Extract the [X, Y] coordinate from the center of the cell holding the provided text.  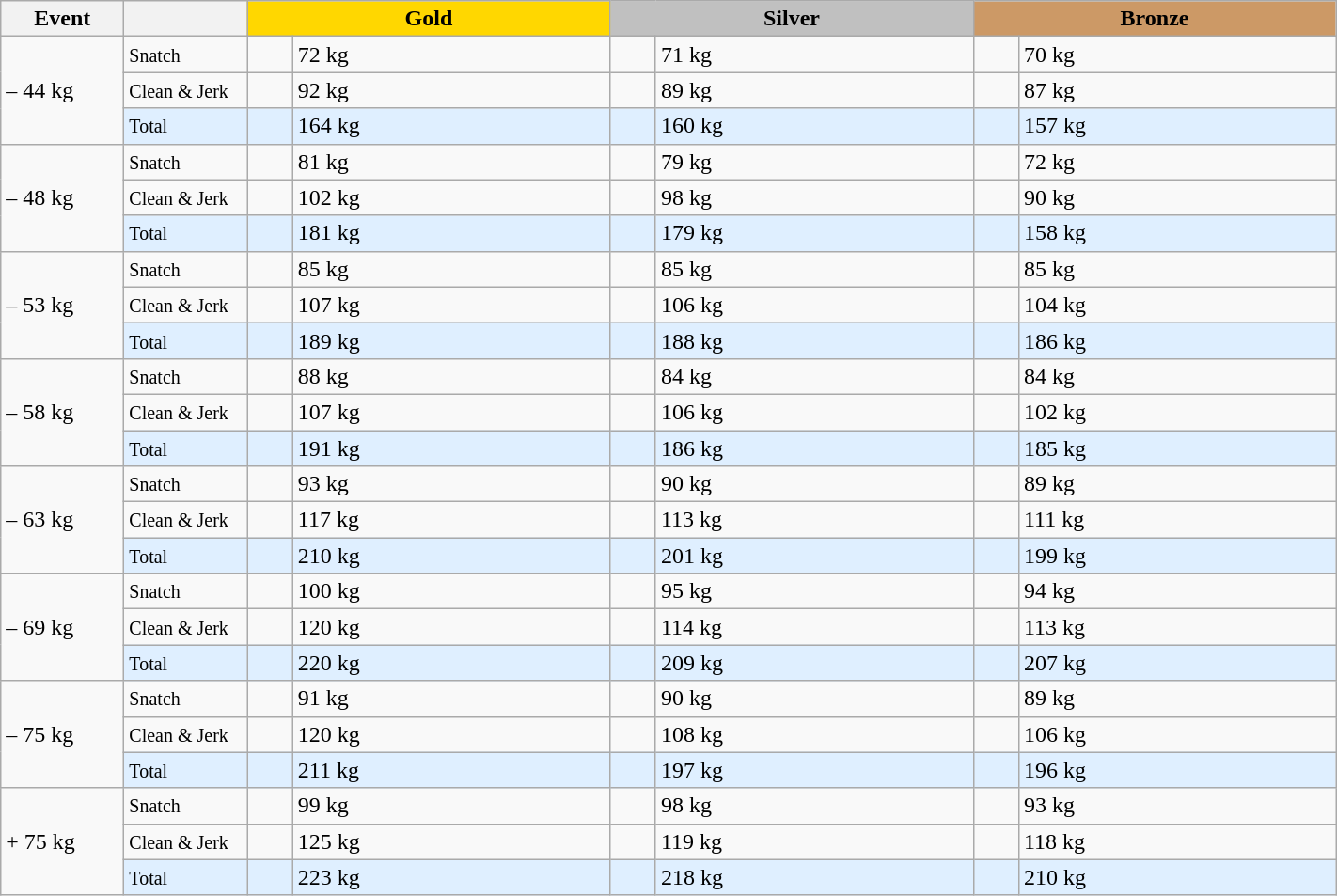
189 kg [451, 340]
92 kg [451, 90]
218 kg [814, 877]
197 kg [814, 770]
100 kg [451, 591]
119 kg [814, 841]
88 kg [451, 376]
207 kg [1177, 663]
– 63 kg [62, 520]
70 kg [1177, 55]
201 kg [814, 556]
94 kg [1177, 591]
118 kg [1177, 841]
– 69 kg [62, 627]
99 kg [451, 806]
220 kg [451, 663]
– 48 kg [62, 197]
111 kg [1177, 520]
Gold [429, 19]
160 kg [814, 126]
87 kg [1177, 90]
199 kg [1177, 556]
117 kg [451, 520]
157 kg [1177, 126]
– 58 kg [62, 412]
196 kg [1177, 770]
– 75 kg [62, 734]
164 kg [451, 126]
108 kg [814, 734]
– 53 kg [62, 305]
Silver [792, 19]
179 kg [814, 233]
– 44 kg [62, 90]
91 kg [451, 699]
Bronze [1155, 19]
81 kg [451, 162]
223 kg [451, 877]
114 kg [814, 627]
+ 75 kg [62, 841]
188 kg [814, 340]
185 kg [1177, 448]
181 kg [451, 233]
209 kg [814, 663]
211 kg [451, 770]
Event [62, 19]
191 kg [451, 448]
79 kg [814, 162]
125 kg [451, 841]
104 kg [1177, 305]
95 kg [814, 591]
71 kg [814, 55]
158 kg [1177, 233]
